Pinpoint the cell where the given text exists, returning its (X, Y) midpoint coordinate. 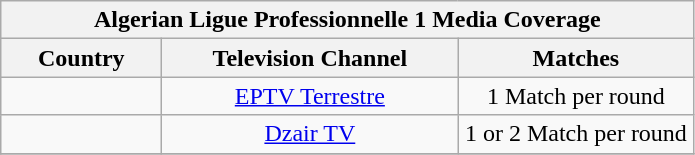
Television Channel (310, 58)
Country (82, 58)
Algerian Ligue Professionnelle 1 Media Coverage (348, 20)
EPTV Terrestre (310, 96)
1 Match per round (576, 96)
Dzair TV (310, 134)
Matches (576, 58)
1 or 2 Match per round (576, 134)
